Search for the cell housing the specified text and yield its (X, Y) center coordinate. 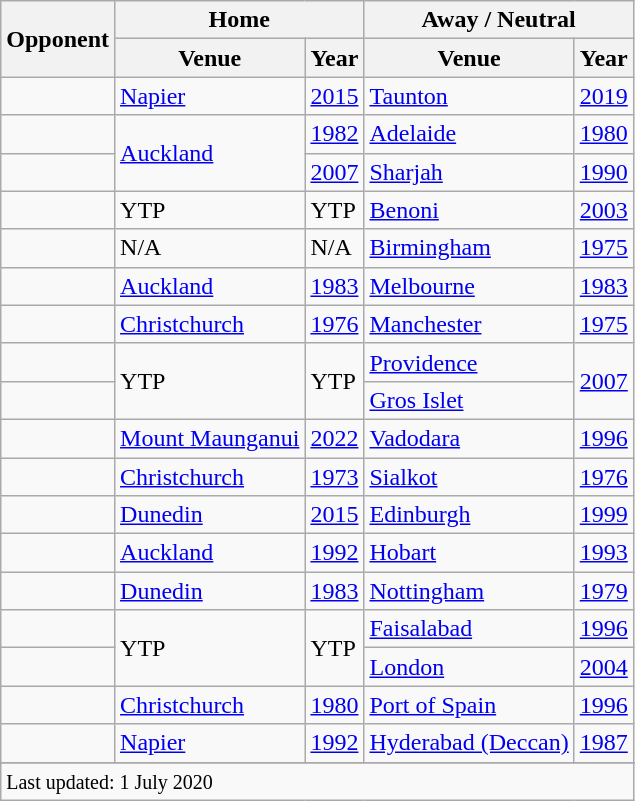
2004 (604, 667)
Gros Islet (469, 400)
1987 (604, 743)
Taunton (469, 96)
1979 (604, 591)
Opponent (58, 39)
Birmingham (469, 248)
Away / Neutral (498, 20)
1982 (334, 134)
1999 (604, 515)
Mount Maunganui (210, 438)
Hyderabad (Deccan) (469, 743)
Providence (469, 362)
Adelaide (469, 134)
Sialkot (469, 477)
Port of Spain (469, 705)
2019 (604, 96)
Sharjah (469, 172)
Benoni (469, 210)
2003 (604, 210)
1973 (334, 477)
Melbourne (469, 286)
1993 (604, 553)
Vadodara (469, 438)
2022 (334, 438)
Hobart (469, 553)
Manchester (469, 324)
London (469, 667)
Home (240, 20)
1990 (604, 172)
Last updated: 1 July 2020 (318, 781)
Nottingham (469, 591)
Faisalabad (469, 629)
Edinburgh (469, 515)
